Provide the [x, y] coordinate of the cell's center where the given text is located.  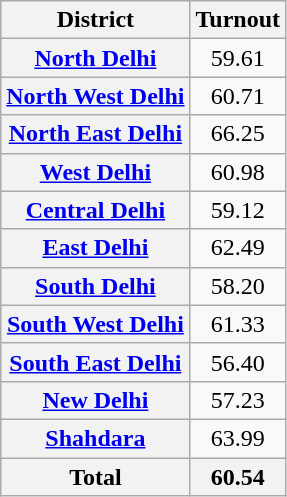
New Delhi [96, 400]
63.99 [238, 438]
60.54 [238, 477]
District [96, 20]
60.98 [238, 172]
East Delhi [96, 248]
Central Delhi [96, 210]
South East Delhi [96, 362]
61.33 [238, 324]
Shahdara [96, 438]
59.61 [238, 58]
West Delhi [96, 172]
60.71 [238, 96]
South West Delhi [96, 324]
Turnout [238, 20]
North East Delhi [96, 134]
North West Delhi [96, 96]
57.23 [238, 400]
North Delhi [96, 58]
58.20 [238, 286]
South Delhi [96, 286]
Total [96, 477]
56.40 [238, 362]
66.25 [238, 134]
59.12 [238, 210]
62.49 [238, 248]
